Provide the (X, Y) coordinate of the cell's center where the given text is located.  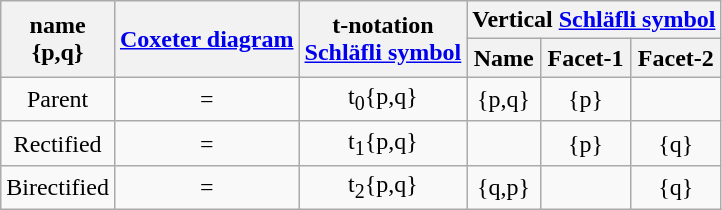
{p,q} (504, 99)
Birectified (58, 188)
t1{p,q} (383, 143)
Vertical Schläfli symbol (594, 20)
t-notationSchläfli symbol (383, 39)
t2{p,q} (383, 188)
Facet-1 (585, 58)
Name (504, 58)
Parent (58, 99)
{q,p} (504, 188)
Facet-2 (676, 58)
name{p,q} (58, 39)
Coxeter diagram (206, 39)
Rectified (58, 143)
t0{p,q} (383, 99)
